Detect which cell encompasses the target text, then output its (x, y) center coordinate. 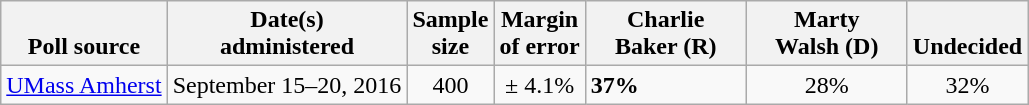
± 4.1% (540, 85)
28% (826, 85)
CharlieBaker (R) (666, 34)
MartyWalsh (D) (826, 34)
UMass Amherst (84, 85)
400 (450, 85)
September 15–20, 2016 (287, 85)
37% (666, 85)
Date(s)administered (287, 34)
Marginof error (540, 34)
32% (967, 85)
Poll source (84, 34)
Undecided (967, 34)
Samplesize (450, 34)
